Determine the (X, Y) coordinate at the center of the cell enclosing the given text.  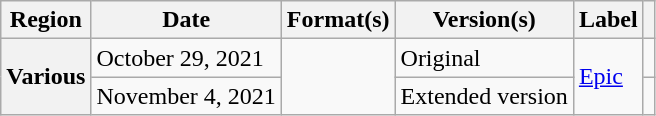
Original (484, 58)
November 4, 2021 (186, 96)
Extended version (484, 96)
Date (186, 20)
Format(s) (338, 20)
Region (46, 20)
Version(s) (484, 20)
Various (46, 77)
Epic (608, 77)
October 29, 2021 (186, 58)
Label (608, 20)
